From the cell containing the given text, extract its center point as [x, y] coordinate. 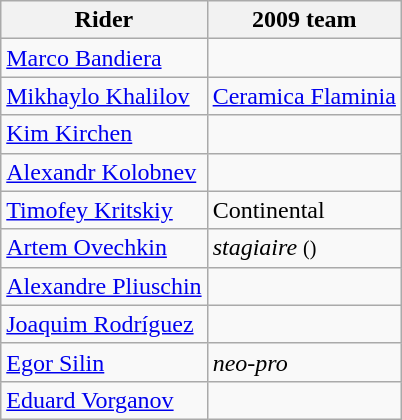
Kim Kirchen [104, 134]
2009 team [304, 20]
Rider [104, 20]
Artem Ovechkin [104, 248]
Ceramica Flaminia [304, 96]
Alexandr Kolobnev [104, 172]
Timofey Kritskiy [104, 210]
Egor Silin [104, 362]
Mikhaylo Khalilov [104, 96]
stagiaire () [304, 248]
Eduard Vorganov [104, 400]
Marco Bandiera [104, 58]
neo-pro [304, 362]
Alexandre Pliuschin [104, 286]
Continental [304, 210]
Joaquim Rodríguez [104, 324]
